Detect which cell encompasses the target text, then output its (X, Y) center coordinate. 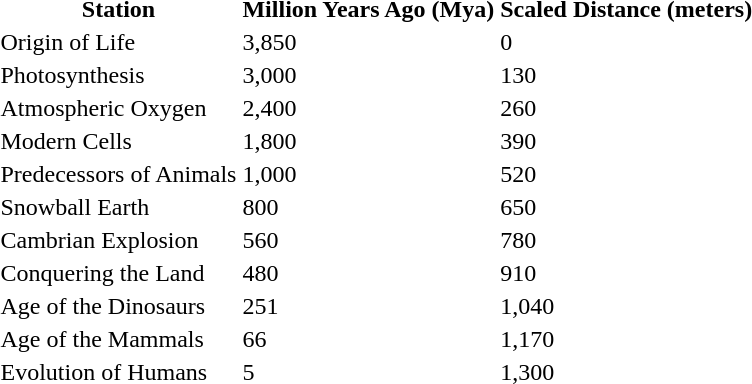
251 (368, 306)
1,000 (368, 174)
66 (368, 339)
560 (368, 240)
1,800 (368, 141)
3,000 (368, 75)
480 (368, 273)
800 (368, 207)
2,400 (368, 108)
3,850 (368, 42)
